Find where the given text appears and provide that cell's center as (x, y) coordinate. 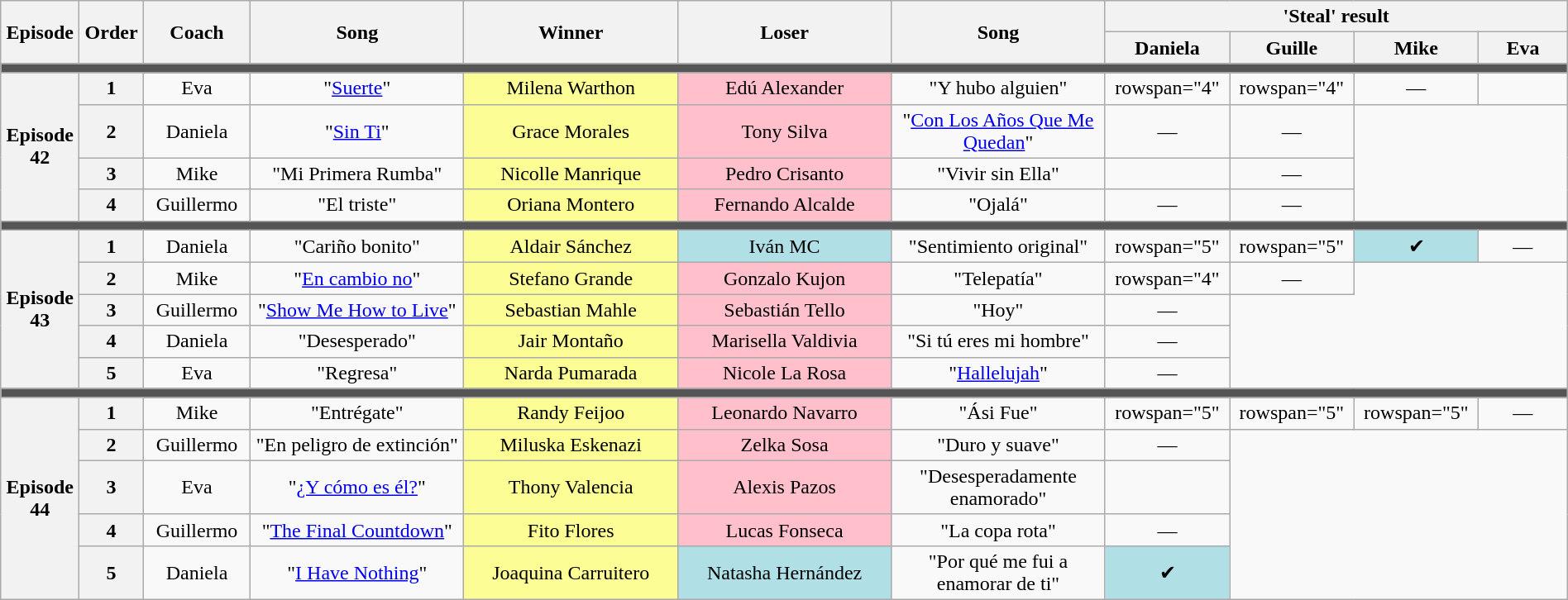
"Por qué me fui a enamorar de ti" (998, 572)
Nicolle Manrique (571, 174)
"Hallelujah" (998, 373)
Milena Warthon (571, 88)
"Y hubo alguien" (998, 88)
Aldair Sánchez (571, 246)
"Suerte" (357, 88)
Winner (571, 32)
"Cariño bonito" (357, 246)
"Telepatía" (998, 279)
Alexis Pazos (784, 488)
"The Final Countdown" (357, 530)
"El triste" (357, 205)
"Entrégate" (357, 413)
"Ojalá" (998, 205)
"Ási Fue" (998, 413)
Iván MC (784, 246)
Miluska Eskenazi (571, 445)
"Duro y suave" (998, 445)
Gonzalo Kujon (784, 279)
Coach (197, 32)
Fito Flores (571, 530)
"Hoy" (998, 310)
"Si tú eres mi hombre" (998, 341)
Fernando Alcalde (784, 205)
Oriana Montero (571, 205)
Loser (784, 32)
"Desesperado" (357, 341)
Grace Morales (571, 131)
"Desesperadamente enamorado" (998, 488)
"Vivir sin Ella" (998, 174)
Edú Alexander (784, 88)
Guille (1292, 48)
Jair Montaño (571, 341)
Marisella Valdivia (784, 341)
Tony Silva (784, 131)
Nicole La Rosa (784, 373)
"Mi Primera Rumba" (357, 174)
Randy Feijoo (571, 413)
Sebastián Tello (784, 310)
Episode 42 (40, 147)
"Show Me How to Live" (357, 310)
Order (112, 32)
Natasha Hernández (784, 572)
"Sentimiento original" (998, 246)
Joaquina Carruitero (571, 572)
Thony Valencia (571, 488)
Episode (40, 32)
Episode 43 (40, 309)
Leonardo Navarro (784, 413)
"En cambio no" (357, 279)
Zelka Sosa (784, 445)
"Regresa" (357, 373)
"Sin Ti" (357, 131)
"En peligro de extinción" (357, 445)
"Con Los Años Que Me Quedan" (998, 131)
"La copa rota" (998, 530)
Sebastian Mahle (571, 310)
Stefano Grande (571, 279)
Episode 44 (40, 498)
Lucas Fonseca (784, 530)
'Steal' result (1336, 17)
"¿Y cómo es él?" (357, 488)
Narda Pumarada (571, 373)
Pedro Crisanto (784, 174)
"I Have Nothing" (357, 572)
